From the cell containing the given text, extract its center point as [X, Y] coordinate. 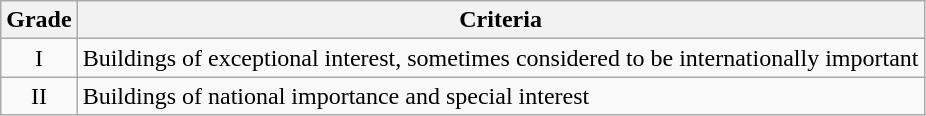
Grade [39, 20]
II [39, 96]
Buildings of national importance and special interest [500, 96]
Criteria [500, 20]
Buildings of exceptional interest, sometimes considered to be internationally important [500, 58]
I [39, 58]
